Find where the given text appears and provide that cell's center as (X, Y) coordinate. 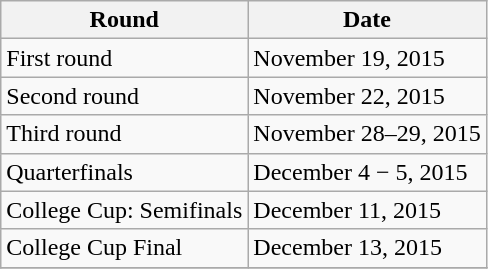
Third round (124, 134)
November 28–29, 2015 (367, 134)
Round (124, 20)
College Cup Final (124, 248)
December 4 − 5, 2015 (367, 172)
Quarterfinals (124, 172)
Second round (124, 96)
November 22, 2015 (367, 96)
November 19, 2015 (367, 58)
College Cup: Semifinals (124, 210)
Date (367, 20)
First round (124, 58)
December 11, 2015 (367, 210)
December 13, 2015 (367, 248)
